Extract the [X, Y] coordinate from the center of the cell holding the provided text.  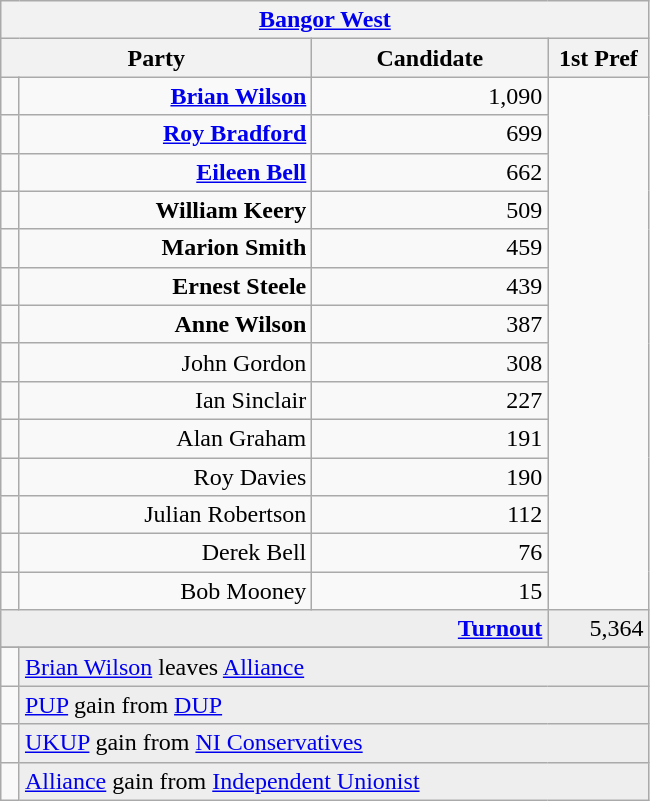
459 [430, 248]
Ernest Steele [165, 286]
Candidate [430, 58]
Ian Sinclair [165, 400]
1,090 [430, 96]
PUP gain from DUP [334, 705]
5,364 [598, 629]
Julian Robertson [165, 515]
227 [430, 400]
Brian Wilson leaves Alliance [334, 667]
190 [430, 477]
William Keery [165, 210]
Alan Graham [165, 438]
191 [430, 438]
Alliance gain from Independent Unionist [334, 781]
Eileen Bell [165, 172]
112 [430, 515]
662 [430, 172]
308 [430, 362]
Brian Wilson [165, 96]
Derek Bell [165, 553]
Party [156, 58]
Anne Wilson [165, 324]
699 [430, 134]
Bangor West [325, 20]
UKUP gain from NI Conservatives [334, 743]
Marion Smith [165, 248]
15 [430, 591]
Bob Mooney [165, 591]
Roy Davies [165, 477]
439 [430, 286]
John Gordon [165, 362]
1st Pref [598, 58]
387 [430, 324]
76 [430, 553]
Turnout [274, 629]
Roy Bradford [165, 134]
509 [430, 210]
